Identify which cell holds the provided text, then report its (x, y) central coordinate. 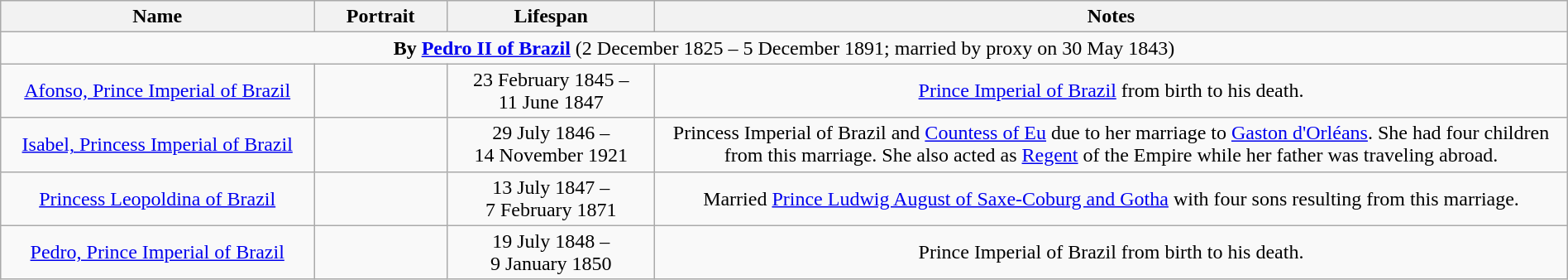
Afonso, Prince Imperial of Brazil (157, 91)
29 July 1846 – 14 November 1921 (551, 144)
13 July 1847 – 7 February 1871 (551, 199)
Name (157, 17)
Lifespan (551, 17)
23 February 1845 – 11 June 1847 (551, 91)
Princess Leopoldina of Brazil (157, 199)
Married Prince Ludwig August of Saxe-Coburg and Gotha with four sons resulting from this marriage. (1111, 199)
Pedro, Prince Imperial of Brazil (157, 252)
Portrait (380, 17)
Isabel, Princess Imperial of Brazil (157, 144)
By Pedro II of Brazil (2 December 1825 – 5 December 1891; married by proxy on 30 May 1843) (784, 48)
Notes (1111, 17)
19 July 1848 – 9 January 1850 (551, 252)
